Return the (x, y) coordinate for the center point of the cell that contains the specified text.  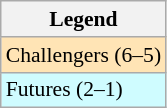
Challengers (6–5) (84, 55)
Legend (84, 19)
Futures (2–1) (84, 90)
